Search for the cell housing the specified text and yield its (X, Y) center coordinate. 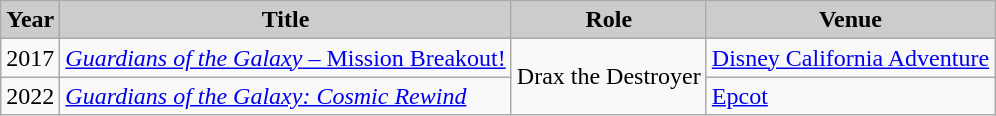
Disney California Adventure (850, 58)
Guardians of the Galaxy: Cosmic Rewind (286, 96)
2022 (30, 96)
Venue (850, 20)
Role (608, 20)
Guardians of the Galaxy – Mission Breakout! (286, 58)
Title (286, 20)
2017 (30, 58)
Drax the Destroyer (608, 77)
Year (30, 20)
Epcot (850, 96)
